Capture the cell that displays the provided text and extract its [x, y] central coordinate. 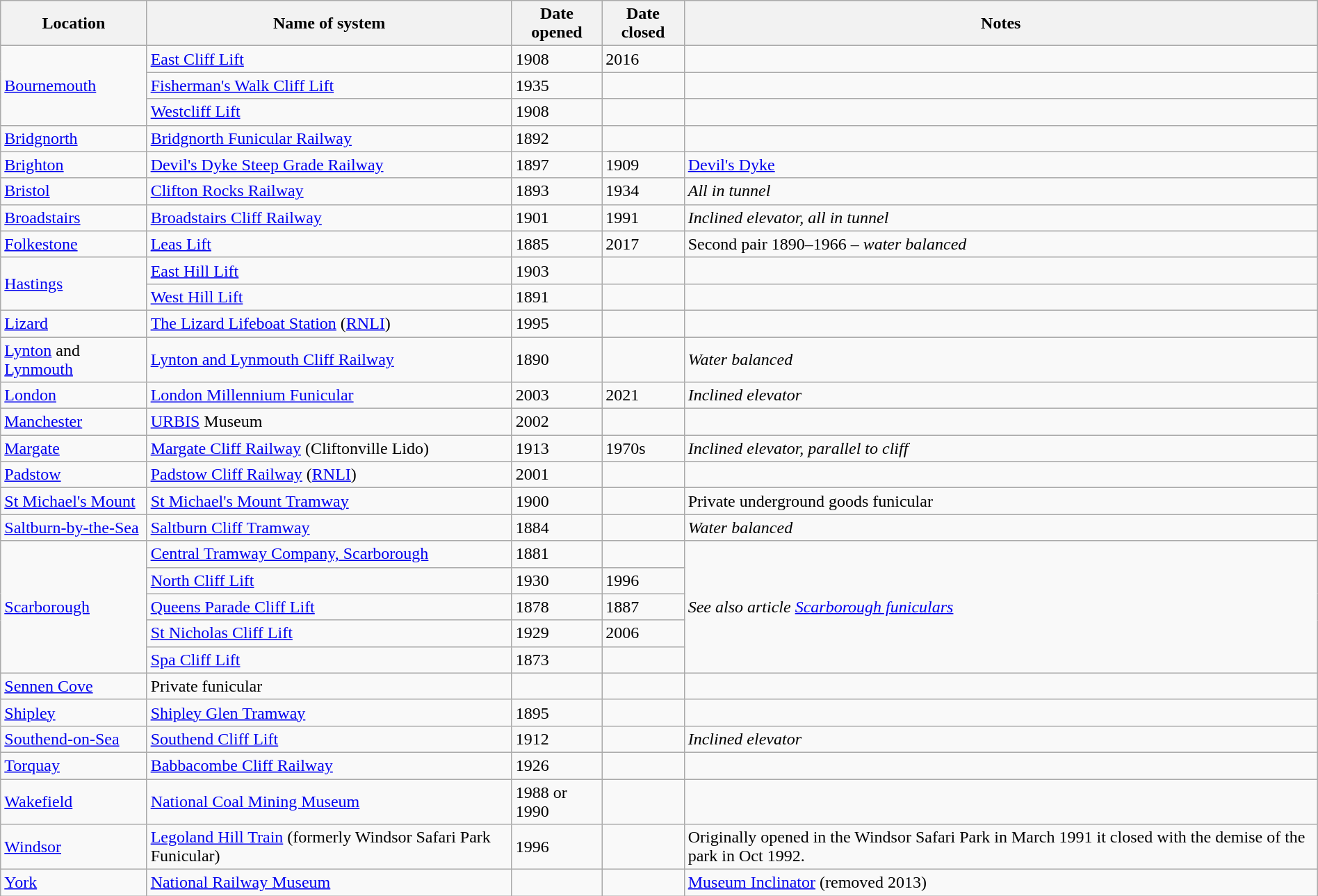
York [74, 883]
Bridgnorth [74, 138]
1891 [557, 297]
Scarborough [74, 607]
Shipley [74, 712]
Saltburn-by-the-Sea [74, 528]
Wakefield [74, 801]
1893 [557, 191]
URBIS Museum [329, 422]
Date opened [557, 24]
Lizard [74, 323]
Name of system [329, 24]
Queens Parade Cliff Lift [329, 607]
Inclined elevator, parallel to cliff [1001, 448]
1903 [557, 270]
Padstow [74, 475]
Private funicular [329, 686]
1929 [557, 633]
Hastings [74, 284]
Southend Cliff Lift [329, 739]
Shipley Glen Tramway [329, 712]
East Cliff Lift [329, 59]
Saltburn Cliff Tramway [329, 528]
Museum Inclinator (removed 2013) [1001, 883]
1935 [557, 85]
Clifton Rocks Railway [329, 191]
See also article Scarborough funiculars [1001, 607]
1892 [557, 138]
Leas Lift [329, 244]
Southend-on-Sea [74, 739]
1970s [643, 448]
Bournemouth [74, 85]
National Coal Mining Museum [329, 801]
1885 [557, 244]
Legoland Hill Train (formerly Windsor Safari Park Funicular) [329, 847]
Fisherman's Walk Cliff Lift [329, 85]
Devil's Dyke [1001, 165]
Westcliff Lift [329, 112]
1909 [643, 165]
Broadstairs Cliff Railway [329, 218]
1900 [557, 501]
1890 [557, 359]
2001 [557, 475]
St Nicholas Cliff Lift [329, 633]
Inclined elevator, all in tunnel [1001, 218]
Lynton and Lynmouth Cliff Railway [329, 359]
North Cliff Lift [329, 580]
Central Tramway Company, Scarborough [329, 554]
Bristol [74, 191]
Spa Cliff Lift [329, 660]
Padstow Cliff Railway (RNLI) [329, 475]
Notes [1001, 24]
Lynton and Lynmouth [74, 359]
1884 [557, 528]
London Millennium Funicular [329, 396]
1926 [557, 765]
Babbacombe Cliff Railway [329, 765]
2003 [557, 396]
Devil's Dyke Steep Grade Railway [329, 165]
1930 [557, 580]
Sennen Cove [74, 686]
All in tunnel [1001, 191]
St Michael's Mount Tramway [329, 501]
Brighton [74, 165]
Torquay [74, 765]
1912 [557, 739]
London [74, 396]
Margate [74, 448]
2006 [643, 633]
National Railway Museum [329, 883]
Broadstairs [74, 218]
Bridgnorth Funicular Railway [329, 138]
Second pair 1890–1966 – water balanced [1001, 244]
1988 or 1990 [557, 801]
1991 [643, 218]
1895 [557, 712]
St Michael's Mount [74, 501]
West Hill Lift [329, 297]
Date closed [643, 24]
Private underground goods funicular [1001, 501]
1995 [557, 323]
1881 [557, 554]
1887 [643, 607]
1878 [557, 607]
Manchester [74, 422]
1934 [643, 191]
The Lizard Lifeboat Station (RNLI) [329, 323]
Location [74, 24]
Windsor [74, 847]
East Hill Lift [329, 270]
1913 [557, 448]
Folkestone [74, 244]
2002 [557, 422]
2017 [643, 244]
1897 [557, 165]
2021 [643, 396]
1873 [557, 660]
Originally opened in the Windsor Safari Park in March 1991 it closed with the demise of the park in Oct 1992. [1001, 847]
1901 [557, 218]
2016 [643, 59]
Margate Cliff Railway (Cliftonville Lido) [329, 448]
